Determine the [X, Y] coordinate at the center of the cell enclosing the given text.  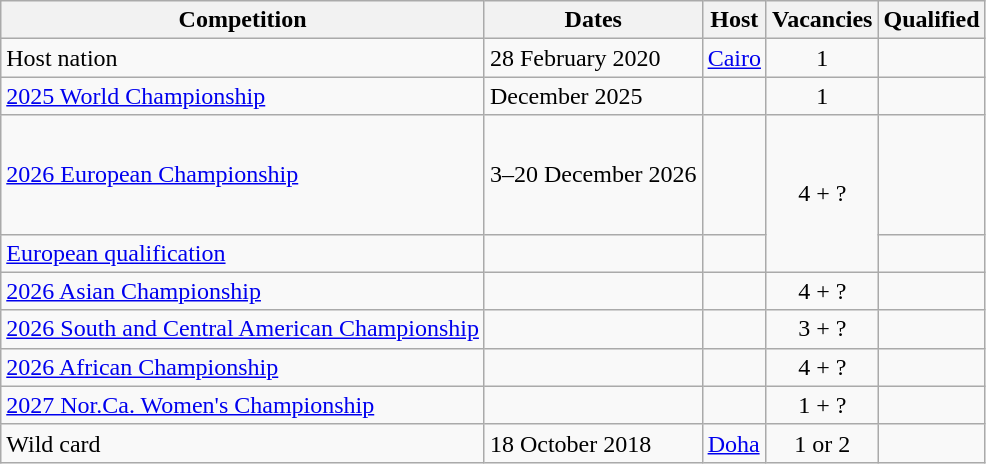
2025 World Championship [243, 96]
Dates [593, 20]
1 or 2 [822, 443]
3–20 December 2026 [593, 174]
1 + ? [822, 405]
2026 Asian Championship [243, 291]
2026 South and Central American Championship [243, 329]
18 October 2018 [593, 443]
2026 European Championship [243, 174]
Competition [243, 20]
Qualified [932, 20]
2027 Nor.Ca. Women's Championship [243, 405]
Cairo [734, 58]
28 February 2020 [593, 58]
2026 African Championship [243, 367]
3 + ? [822, 329]
December 2025 [593, 96]
Host nation [243, 58]
Vacancies [822, 20]
European qualification [243, 253]
Wild card [243, 443]
Doha [734, 443]
Host [734, 20]
